From the cell containing the given text, extract its center point as (x, y) coordinate. 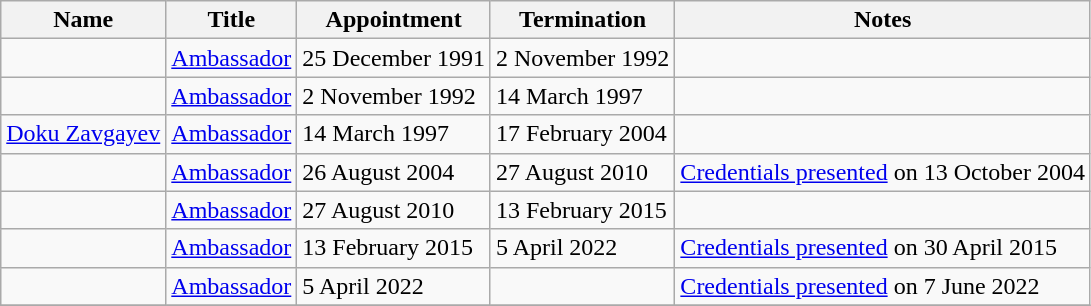
Credentials presented on 7 June 2022 (883, 286)
Title (232, 20)
25 December 1991 (394, 58)
Notes (883, 20)
Doku Zavgayev (84, 134)
26 August 2004 (394, 172)
Credentials presented on 30 April 2015 (883, 248)
Name (84, 20)
17 February 2004 (582, 134)
Termination (582, 20)
Credentials presented on 13 October 2004 (883, 172)
Appointment (394, 20)
